Return (x, y) of the center of cell containing provided text 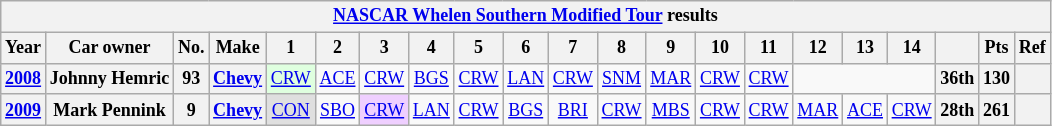
CON (290, 110)
3 (384, 48)
14 (912, 48)
Johnny Hemric (109, 78)
8 (622, 48)
36th (958, 78)
4 (431, 48)
6 (526, 48)
Year (24, 48)
SNM (622, 78)
2009 (24, 110)
2008 (24, 78)
7 (574, 48)
93 (192, 78)
1 (290, 48)
Ref (1032, 48)
12 (818, 48)
130 (997, 78)
10 (720, 48)
Pts (997, 48)
261 (997, 110)
28th (958, 110)
Make (238, 48)
No. (192, 48)
11 (768, 48)
2 (338, 48)
NASCAR Whelen Southern Modified Tour results (526, 16)
5 (478, 48)
BRI (574, 110)
13 (866, 48)
SBO (338, 110)
Car owner (109, 48)
Mark Pennink (109, 110)
MBS (671, 110)
